Determine the (x, y) coordinate at the center of the cell enclosing the given text.  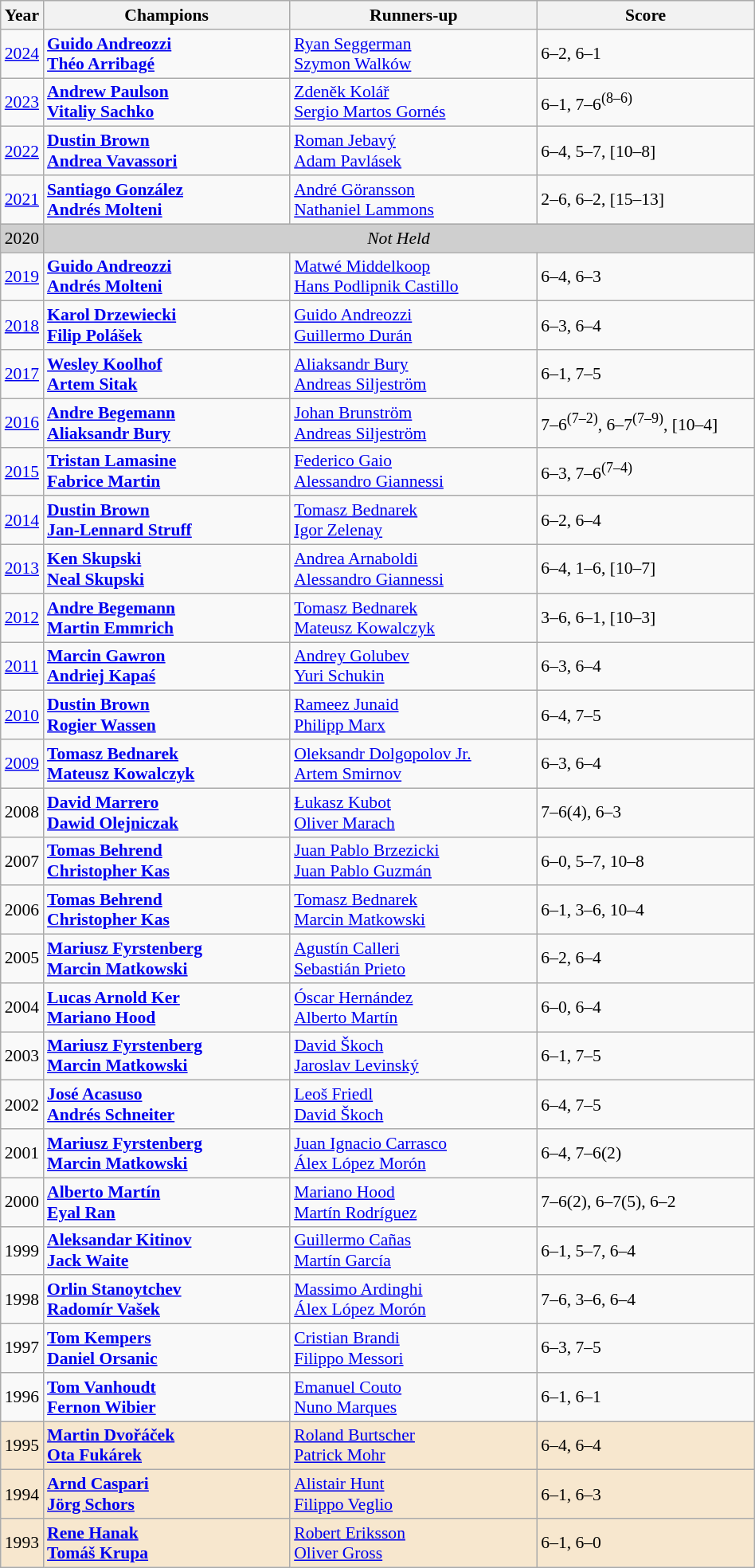
Leoš Friedl David Škoch (413, 1104)
6–1, 6–0 (645, 1543)
6–4, 5–7, [10–8] (645, 151)
Alistair Hunt Filippo Veglio (413, 1495)
Tomasz Bednarek Marcin Matkowski (413, 910)
Tom Kempers Daniel Orsanic (166, 1348)
Champions (166, 15)
Oleksandr Dolgopolov Jr. Artem Smirnov (413, 763)
Santiago González Andrés Molteni (166, 199)
7–6(4), 6–3 (645, 813)
2021 (22, 199)
6–4, 6–4 (645, 1445)
Federico Gaio Alessandro Giannessi (413, 472)
2010 (22, 715)
Mariano Hood Martín Rodríguez (413, 1201)
Tom Vanhoudt Fernon Wibier (166, 1397)
2014 (22, 521)
Guido Andreozzi Andrés Molteni (166, 277)
Alberto Martín Eyal Ran (166, 1201)
2–6, 6–2, [15–13] (645, 199)
2017 (22, 374)
Aleksandar Kitinov Jack Waite (166, 1251)
Juan Pablo Brzezicki Juan Pablo Guzmán (413, 860)
Score (645, 15)
2005 (22, 959)
Andrea Arnaboldi Alessandro Giannessi (413, 569)
Arnd Caspari Jörg Schors (166, 1495)
6–1, 6–3 (645, 1495)
Juan Ignacio Carrasco Álex López Morón (413, 1154)
Massimo Ardinghi Álex López Morón (413, 1300)
Matwé Middelkoop Hans Podlipnik Castillo (413, 277)
1997 (22, 1348)
David Škoch Jaroslav Levinský (413, 1056)
Martin Dvořáček Ota Fukárek (166, 1445)
2002 (22, 1104)
6–4, 7–6(2) (645, 1154)
1998 (22, 1300)
Dustin Brown Andrea Vavassori (166, 151)
6–4, 1–6, [10–7] (645, 569)
Rameez Junaid Philipp Marx (413, 715)
2020 (22, 238)
David Marrero Dawid Olejniczak (166, 813)
Guillermo Cañas Martín García (413, 1251)
Guido Andreozzi Guillermo Durán (413, 325)
Rene Hanak Tomáš Krupa (166, 1543)
Runners-up (413, 15)
1999 (22, 1251)
2001 (22, 1154)
José Acasuso Andrés Schneiter (166, 1104)
2003 (22, 1056)
Cristian Brandi Filippo Messori (413, 1348)
Łukasz Kubot Oliver Marach (413, 813)
1994 (22, 1495)
Andrey Golubev Yuri Schukin (413, 666)
Aliaksandr Bury Andreas Siljeström (413, 374)
Lucas Arnold Ker Mariano Hood (166, 1007)
2000 (22, 1201)
6–2, 6–1 (645, 54)
Robert Eriksson Oliver Gross (413, 1543)
1996 (22, 1397)
2024 (22, 54)
6–3, 7–5 (645, 1348)
Emanuel Couto Nuno Marques (413, 1397)
7–6(7–2), 6–7(7–9), [10–4] (645, 422)
Year (22, 15)
Not Held (398, 238)
6–0, 5–7, 10–8 (645, 860)
2015 (22, 472)
Orlin Stanoytchev Radomír Vašek (166, 1300)
6–3, 7–6(7–4) (645, 472)
André Göransson Nathaniel Lammons (413, 199)
2012 (22, 618)
Roman Jebavý Adam Pavlásek (413, 151)
6–4, 6–3 (645, 277)
Ken Skupski Neal Skupski (166, 569)
2023 (22, 102)
Roland Burtscher Patrick Mohr (413, 1445)
Andrew Paulson Vitaliy Sachko (166, 102)
Ryan Seggerman Szymon Walków (413, 54)
1993 (22, 1543)
6–1, 3–6, 10–4 (645, 910)
Johan Brunström Andreas Siljeström (413, 422)
2004 (22, 1007)
2013 (22, 569)
Agustín Calleri Sebastián Prieto (413, 959)
3–6, 6–1, [10–3] (645, 618)
Dustin Brown Rogier Wassen (166, 715)
Zdeněk Kolář Sergio Martos Gornés (413, 102)
2009 (22, 763)
2006 (22, 910)
Marcin Gawron Andriej Kapaś (166, 666)
7–6, 3–6, 6–4 (645, 1300)
Tomasz Bednarek Igor Zelenay (413, 521)
6–1, 5–7, 6–4 (645, 1251)
2008 (22, 813)
6–1, 6–1 (645, 1397)
Guido Andreozzi Théo Arribagé (166, 54)
1995 (22, 1445)
Karol Drzewiecki Filip Polášek (166, 325)
2019 (22, 277)
Andre Begemann Aliaksandr Bury (166, 422)
2018 (22, 325)
Dustin Brown Jan-Lennard Struff (166, 521)
2016 (22, 422)
6–0, 6–4 (645, 1007)
Tristan Lamasine Fabrice Martin (166, 472)
Wesley Koolhof Artem Sitak (166, 374)
6–1, 7–6(8–6) (645, 102)
Andre Begemann Martin Emmrich (166, 618)
Óscar Hernández Alberto Martín (413, 1007)
2007 (22, 860)
7–6(2), 6–7(5), 6–2 (645, 1201)
2011 (22, 666)
2022 (22, 151)
